For the text-containing cell, return its midpoint in [x, y] coordinate format. 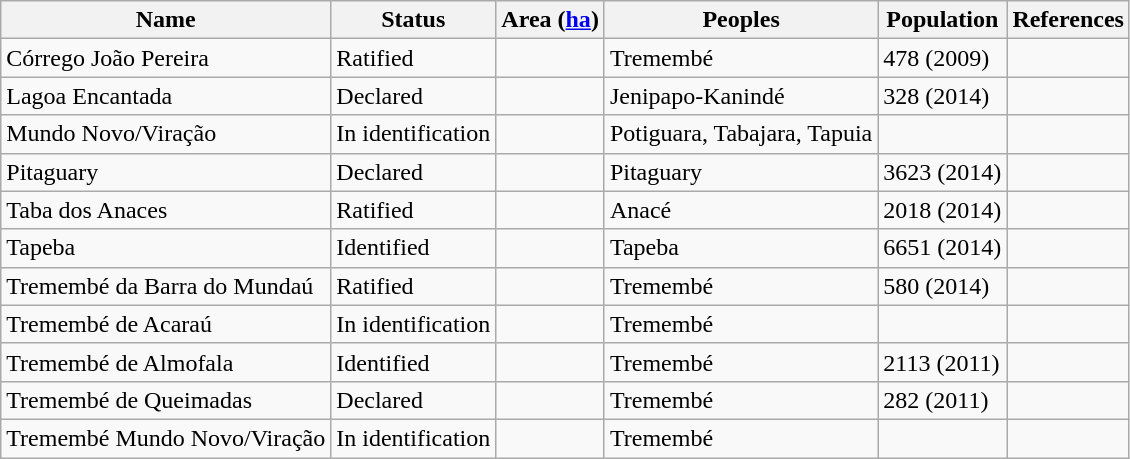
References [1068, 20]
Tremembé Mundo Novo/Viração [166, 438]
Status [414, 20]
282 (2011) [942, 400]
2113 (2011) [942, 362]
3623 (2014) [942, 172]
6651 (2014) [942, 248]
Peoples [740, 20]
Mundo Novo/Viração [166, 134]
Tremembé de Acaraú [166, 324]
328 (2014) [942, 96]
Area (ha) [550, 20]
Tremembé de Almofala [166, 362]
580 (2014) [942, 286]
Taba dos Anaces [166, 210]
Tremembé da Barra do Mundaú [166, 286]
Name [166, 20]
Lagoa Encantada [166, 96]
Córrego João Pereira [166, 58]
Tremembé de Queimadas [166, 400]
478 (2009) [942, 58]
Potiguara, Tabajara, Tapuia [740, 134]
Anacé [740, 210]
Jenipapo-Kanindé [740, 96]
2018 (2014) [942, 210]
Population [942, 20]
